Pinpoint the cell where the given text exists, returning its (x, y) midpoint coordinate. 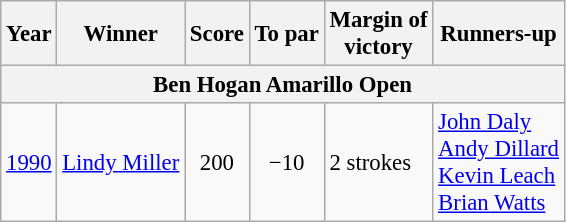
Score (218, 34)
Margin ofvictory (378, 34)
1990 (29, 162)
Winner (121, 34)
−10 (286, 162)
John Daly Andy Dillard Kevin Leach Brian Watts (498, 162)
Runners-up (498, 34)
Ben Hogan Amarillo Open (283, 85)
Year (29, 34)
2 strokes (378, 162)
200 (218, 162)
Lindy Miller (121, 162)
To par (286, 34)
